Provide the (X, Y) coordinate of the cell's center where the given text is located.  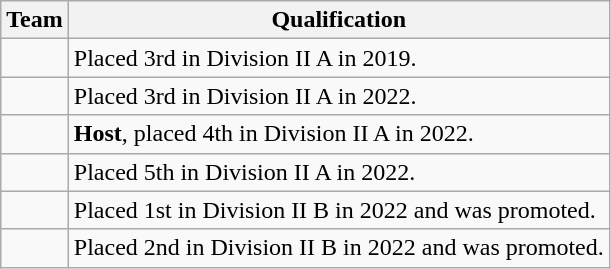
Placed 3rd in Division II A in 2019. (338, 58)
Team (35, 20)
Host, placed 4th in Division II A in 2022. (338, 134)
Placed 2nd in Division II B in 2022 and was promoted. (338, 248)
Placed 3rd in Division II A in 2022. (338, 96)
Qualification (338, 20)
Placed 1st in Division II B in 2022 and was promoted. (338, 210)
Placed 5th in Division II A in 2022. (338, 172)
